Extract the [x, y] coordinate from the center of the cell holding the provided text.  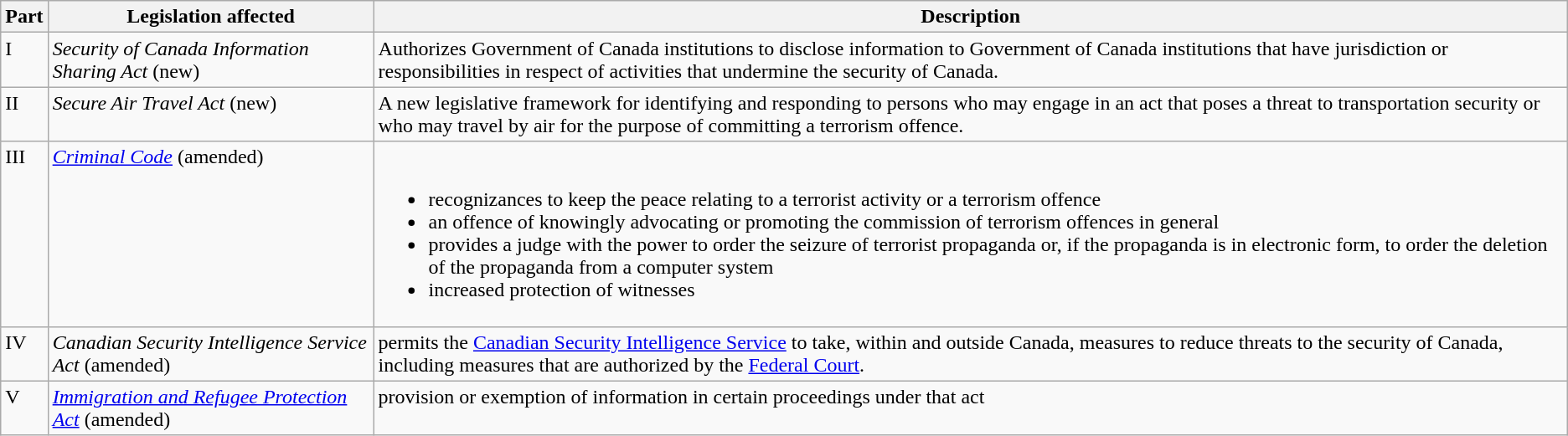
Part [24, 17]
Security of Canada Information Sharing Act (new) [211, 60]
Description [970, 17]
provision or exemption of information in certain proceedings under that act [970, 408]
I [24, 60]
Criminal Code (amended) [211, 234]
IV [24, 353]
Canadian Security Intelligence Service Act (amended) [211, 353]
Immigration and Refugee Protection Act (amended) [211, 408]
Secure Air Travel Act (new) [211, 114]
V [24, 408]
II [24, 114]
III [24, 234]
Legislation affected [211, 17]
